Provide the (X, Y) coordinate of the cell's center where the given text is located.  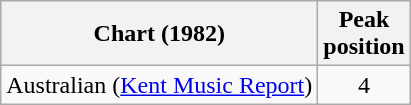
Chart (1982) (160, 34)
Peakposition (364, 34)
Australian (Kent Music Report) (160, 85)
4 (364, 85)
